Scan for the cell matching the given text and deliver its (x, y) coordinate at center. 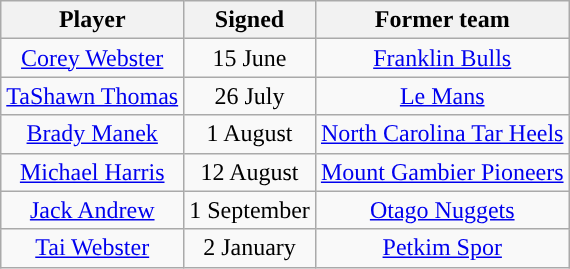
1 August (250, 134)
Corey Webster (92, 58)
Signed (250, 20)
15 June (250, 58)
Former team (442, 20)
1 September (250, 210)
Tai Webster (92, 248)
Otago Nuggets (442, 210)
Mount Gambier Pioneers (442, 172)
Le Mans (442, 96)
TaShawn Thomas (92, 96)
Petkim Spor (442, 248)
Franklin Bulls (442, 58)
26 July (250, 96)
North Carolina Tar Heels (442, 134)
12 August (250, 172)
Michael Harris (92, 172)
Brady Manek (92, 134)
2 January (250, 248)
Jack Andrew (92, 210)
Player (92, 20)
